Pinpoint the cell where the given text exists, returning its [x, y] midpoint coordinate. 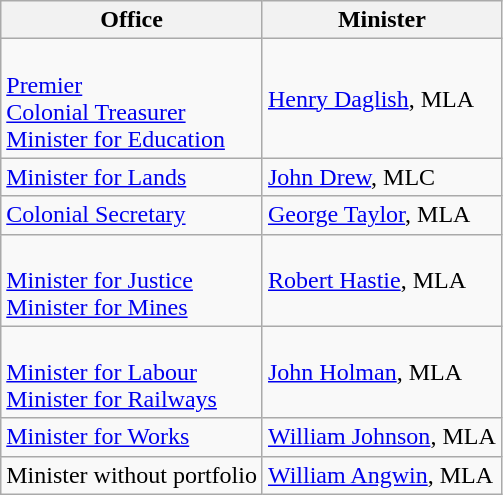
William Johnson, MLA [382, 437]
Minister for Lands [132, 177]
George Taylor, MLA [382, 215]
Office [132, 20]
Minister without portfolio [132, 475]
William Angwin, MLA [382, 475]
Minister for Justice Minister for Mines [132, 280]
John Holman, MLA [382, 372]
Robert Hastie, MLA [382, 280]
Minister [382, 20]
Premier Colonial Treasurer Minister for Education [132, 98]
Colonial Secretary [132, 215]
John Drew, MLC [382, 177]
Henry Daglish, MLA [382, 98]
Minister for Works [132, 437]
Minister for Labour Minister for Railways [132, 372]
